From the cell containing the given text, extract its center point as [x, y] coordinate. 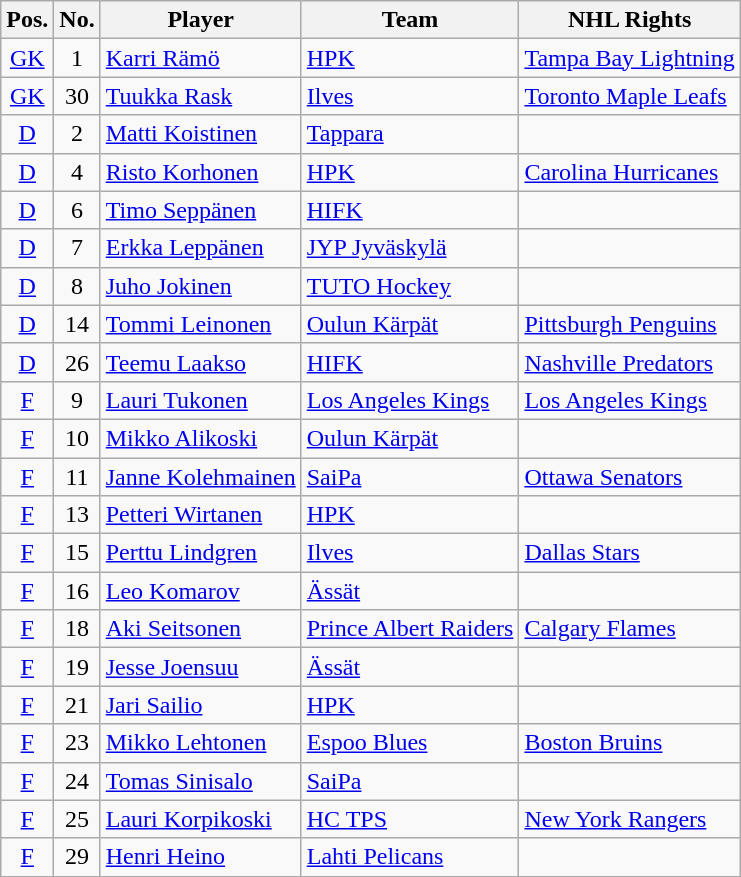
Matti Koistinen [200, 134]
New York Rangers [630, 819]
Jesse Joensuu [200, 667]
Karri Rämö [200, 58]
23 [77, 743]
24 [77, 781]
Henri Heino [200, 857]
Erkka Leppänen [200, 248]
Tampa Bay Lightning [630, 58]
16 [77, 591]
2 [77, 134]
1 [77, 58]
No. [77, 20]
Petteri Wirtanen [200, 515]
13 [77, 515]
Leo Komarov [200, 591]
14 [77, 324]
Tappara [410, 134]
25 [77, 819]
30 [77, 96]
Carolina Hurricanes [630, 172]
11 [77, 477]
8 [77, 286]
Pittsburgh Penguins [630, 324]
Lahti Pelicans [410, 857]
Tomas Sinisalo [200, 781]
Prince Albert Raiders [410, 629]
10 [77, 438]
Espoo Blues [410, 743]
Teemu Laakso [200, 362]
Jari Sailio [200, 705]
7 [77, 248]
Mikko Alikoski [200, 438]
Perttu Lindgren [200, 553]
15 [77, 553]
Boston Bruins [630, 743]
Team [410, 20]
Pos. [28, 20]
Aki Seitsonen [200, 629]
29 [77, 857]
JYP Jyväskylä [410, 248]
26 [77, 362]
NHL Rights [630, 20]
Lauri Korpikoski [200, 819]
9 [77, 400]
Nashville Predators [630, 362]
Timo Seppänen [200, 210]
HC TPS [410, 819]
Lauri Tukonen [200, 400]
Janne Kolehmainen [200, 477]
4 [77, 172]
Mikko Lehtonen [200, 743]
19 [77, 667]
6 [77, 210]
Risto Korhonen [200, 172]
Tommi Leinonen [200, 324]
Toronto Maple Leafs [630, 96]
Tuukka Rask [200, 96]
Player [200, 20]
Calgary Flames [630, 629]
18 [77, 629]
TUTO Hockey [410, 286]
Juho Jokinen [200, 286]
21 [77, 705]
Dallas Stars [630, 553]
Ottawa Senators [630, 477]
